Find where the given text appears and provide that cell's center as (X, Y) coordinate. 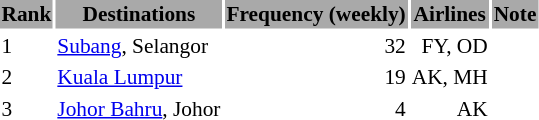
Airlines (450, 14)
Note (515, 14)
Subang, Selangor (139, 46)
Frequency (weekly) (316, 14)
FY, OD (450, 46)
Kuala Lumpur (139, 77)
1 (26, 46)
Destinations (139, 14)
2 (26, 77)
AK, MH (450, 77)
Rank (26, 14)
32 (316, 46)
19 (316, 77)
